Find where the given text appears and provide that cell's center as [X, Y] coordinate. 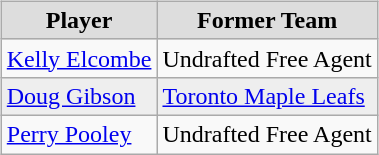
Kelly Elcombe [79, 58]
Toronto Maple Leafs [267, 96]
Perry Pooley [79, 134]
Former Team [267, 20]
Player [79, 20]
Doug Gibson [79, 96]
